Capture the cell that displays the provided text and extract its [X, Y] central coordinate. 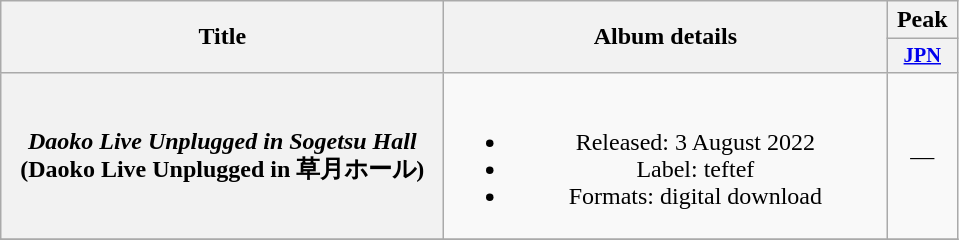
Released: 3 August 2022Label: teftefFormats: digital download [666, 156]
JPN [922, 56]
Album details [666, 37]
Peak [922, 20]
— [922, 156]
Title [222, 37]
Daoko Live Unplugged in Sogetsu Hall(Daoko Live Unplugged in 草月ホール) [222, 156]
